Identify which cell holds the provided text, then report its (X, Y) central coordinate. 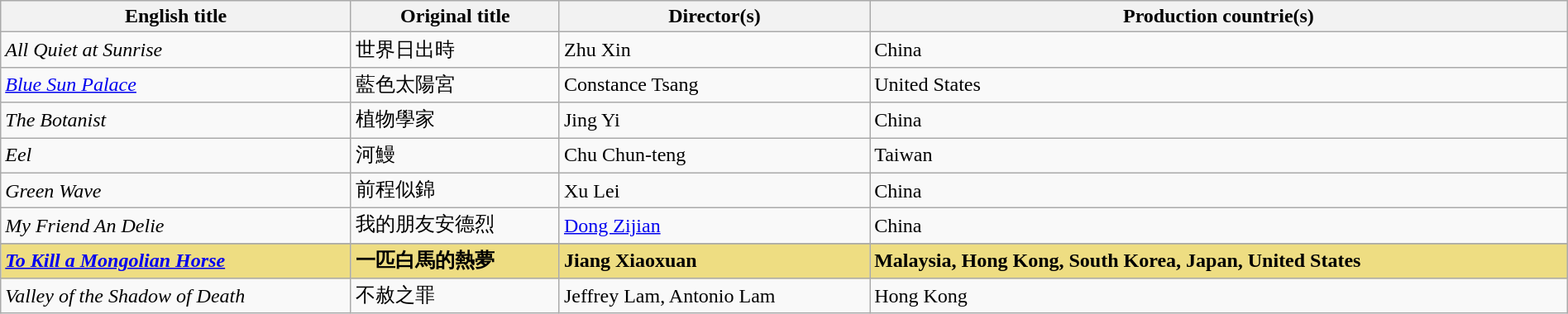
前程似錦 (455, 190)
我的朋友安德烈 (455, 226)
Malaysia, Hong Kong, South Korea, Japan, United States (1219, 261)
藍色太陽宮 (455, 84)
Zhu Xin (715, 50)
The Botanist (176, 121)
Blue Sun Palace (176, 84)
Jiang Xiaoxuan (715, 261)
Director(s) (715, 17)
Hong Kong (1219, 296)
Eel (176, 155)
一匹白馬的熱夢 (455, 261)
All Quiet at Sunrise (176, 50)
Production countrie(s) (1219, 17)
United States (1219, 84)
河鰻 (455, 155)
English title (176, 17)
Original title (455, 17)
Jing Yi (715, 121)
Dong Zijian (715, 226)
不赦之罪 (455, 296)
To Kill a Mongolian Horse (176, 261)
Green Wave (176, 190)
My Friend An Delie (176, 226)
Taiwan (1219, 155)
Xu Lei (715, 190)
世界日出時 (455, 50)
Constance Tsang (715, 84)
植物學家 (455, 121)
Jeffrey Lam, Antonio Lam (715, 296)
Valley of the Shadow of Death (176, 296)
Chu Chun-teng (715, 155)
